Extract the [X, Y] coordinate from the center of the cell holding the provided text.  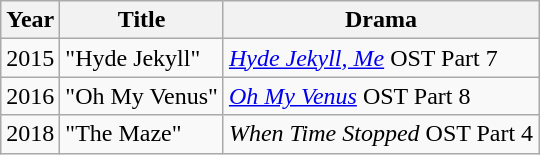
Oh My Venus OST Part 8 [380, 96]
2015 [30, 58]
2016 [30, 96]
2018 [30, 134]
When Time Stopped OST Part 4 [380, 134]
"Oh My Venus" [142, 96]
Hyde Jekyll, Me OST Part 7 [380, 58]
"The Maze" [142, 134]
Drama [380, 20]
Title [142, 20]
Year [30, 20]
"Hyde Jekyll" [142, 58]
